Scan for the cell matching the given text and deliver its (X, Y) coordinate at center. 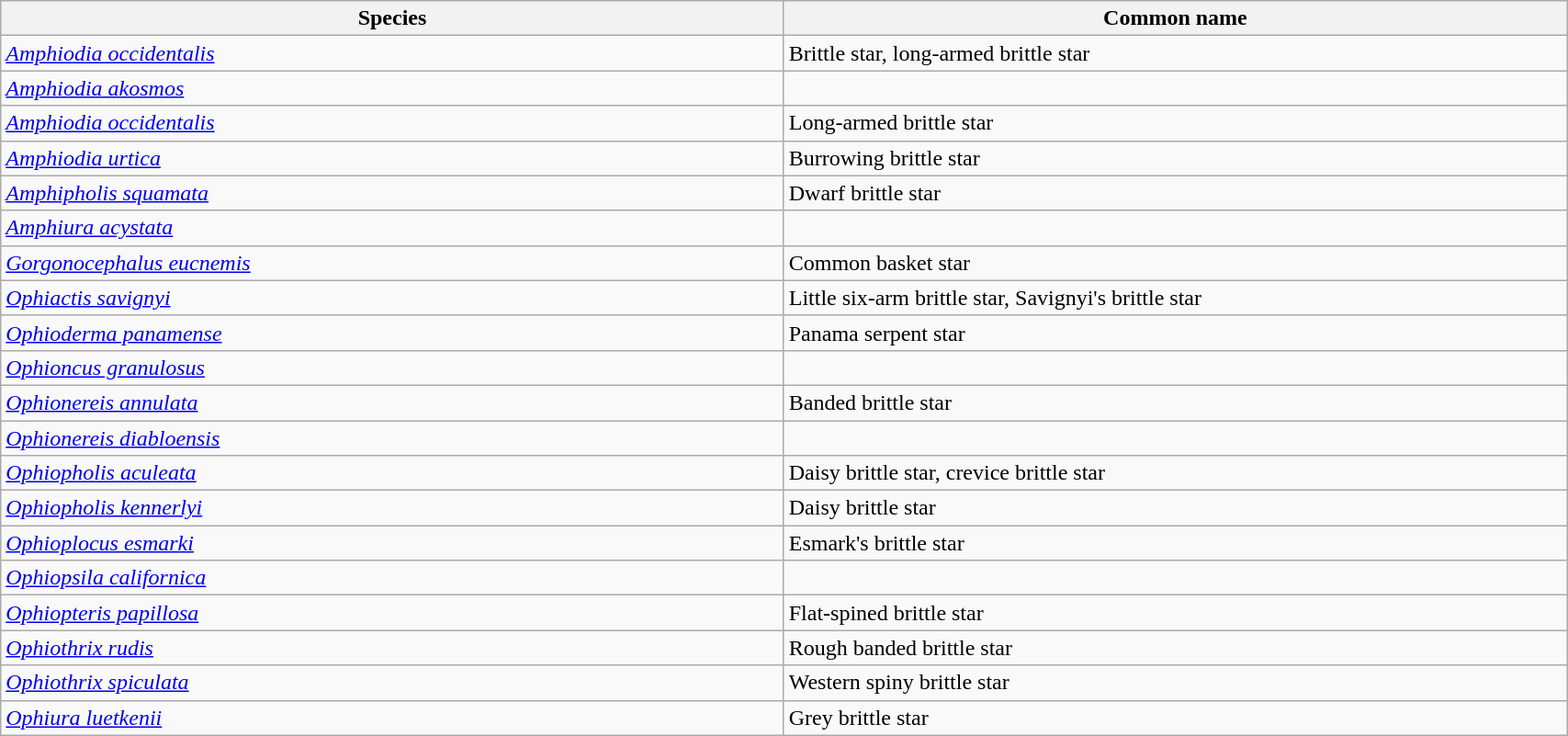
Flat-spined brittle star (1175, 613)
Ophiopholis kennerlyi (392, 508)
Grey brittle star (1175, 718)
Ophiothrix spiculata (392, 683)
Daisy brittle star, crevice brittle star (1175, 473)
Amphiodia akosmos (392, 88)
Dwarf brittle star (1175, 193)
Little six-arm brittle star, Savignyi's brittle star (1175, 298)
Species (392, 18)
Banded brittle star (1175, 402)
Ophiactis savignyi (392, 298)
Burrowing brittle star (1175, 158)
Ophiura luetkenii (392, 718)
Amphiura acystata (392, 228)
Amphipholis squamata (392, 193)
Ophiothrix rudis (392, 648)
Gorgonocephalus eucnemis (392, 263)
Esmark's brittle star (1175, 543)
Ophiopsila californica (392, 578)
Ophiopteris papillosa (392, 613)
Common name (1175, 18)
Amphiodia urtica (392, 158)
Rough banded brittle star (1175, 648)
Western spiny brittle star (1175, 683)
Daisy brittle star (1175, 508)
Common basket star (1175, 263)
Ophionereis diabloensis (392, 438)
Brittle star, long-armed brittle star (1175, 53)
Ophioncus granulosus (392, 368)
Ophionereis annulata (392, 402)
Ophioderma panamense (392, 333)
Ophioplocus esmarki (392, 543)
Ophiopholis aculeata (392, 473)
Panama serpent star (1175, 333)
Long-armed brittle star (1175, 123)
